Scan for the cell matching the given text and deliver its [X, Y] coordinate at center. 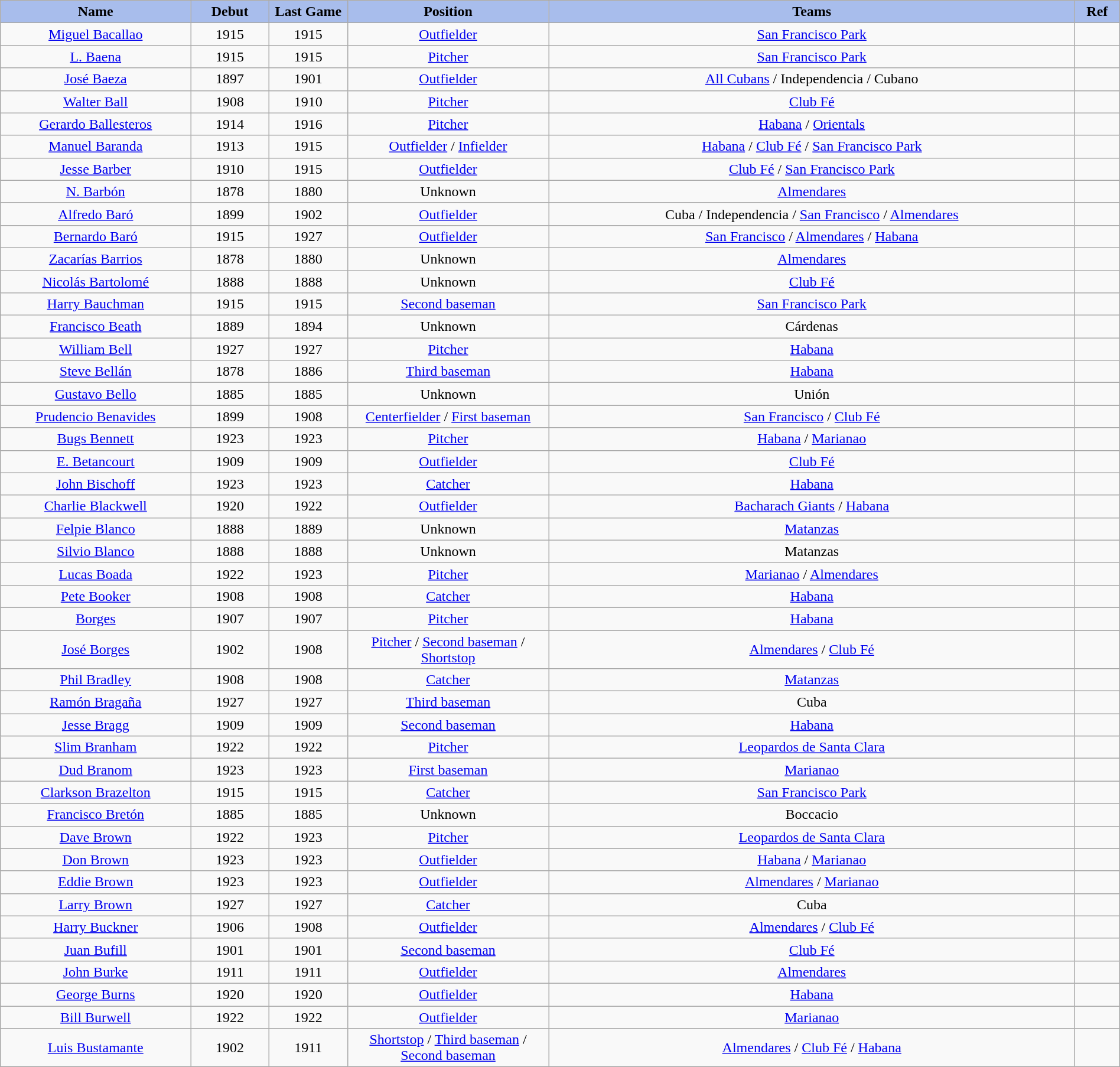
Pitcher / Second baseman / Shortstop [448, 649]
Silvio Blanco [96, 551]
Juan Bufill [96, 949]
Cárdenas [812, 327]
1897 [230, 79]
Name [96, 12]
Francisco Bretón [96, 815]
Debut [230, 12]
Club Fé / San Francisco Park [812, 169]
Lucas Boada [96, 574]
Harry Bauchman [96, 304]
Borges [96, 619]
Boccacio [812, 815]
Cuba / Independencia / San Francisco / Almendares [812, 214]
Gerardo Ballesteros [96, 124]
Bill Burwell [96, 1017]
Walter Ball [96, 102]
Gustavo Bello [96, 394]
William Bell [96, 349]
Steve Bellán [96, 372]
E. Betancourt [96, 461]
Almendares / Club Fé / Habana [812, 1048]
Manuel Baranda [96, 147]
Centerfielder / First baseman [448, 417]
José Borges [96, 649]
Larry Brown [96, 905]
Dud Branom [96, 770]
Teams [812, 12]
1916 [308, 124]
Ramón Bragaña [96, 702]
Habana / Orientals [812, 124]
1886 [308, 372]
All Cubans / Independencia / Cubano [812, 79]
First baseman [448, 770]
Shortstop / Third baseman / Second baseman [448, 1048]
Last Game [308, 12]
Phil Bradley [96, 680]
Bugs Bennett [96, 439]
Dave Brown [96, 837]
1914 [230, 124]
Charlie Blackwell [96, 506]
Felpie Blanco [96, 529]
Don Brown [96, 860]
Habana / Club Fé / San Francisco Park [812, 147]
Luis Bustamante [96, 1048]
Pete Booker [96, 596]
San Francisco / Almendares / Habana [812, 236]
Slim Branham [96, 747]
Zacarías Barrios [96, 259]
Ref [1097, 12]
Nicolás Bartolomé [96, 282]
1913 [230, 147]
Almendares / Marianao [812, 882]
John Burke [96, 972]
N. Barbón [96, 191]
Bacharach Giants / Habana [812, 506]
Outfielder / Infielder [448, 147]
Eddie Brown [96, 882]
San Francisco / Club Fé [812, 417]
Miguel Bacallao [96, 34]
Unión [812, 394]
Prudencio Benavides [96, 417]
Jesse Barber [96, 169]
1894 [308, 327]
Clarkson Brazelton [96, 792]
José Baeza [96, 79]
John Bischoff [96, 484]
L. Baena [96, 57]
Jesse Bragg [96, 725]
George Burns [96, 994]
Position [448, 12]
Bernardo Baró [96, 236]
Marianao / Almendares [812, 574]
1906 [230, 927]
Harry Buckner [96, 927]
Francisco Beath [96, 327]
Alfredo Baró [96, 214]
